Locate the cell with the specified text and output its (X, Y) center coordinate. 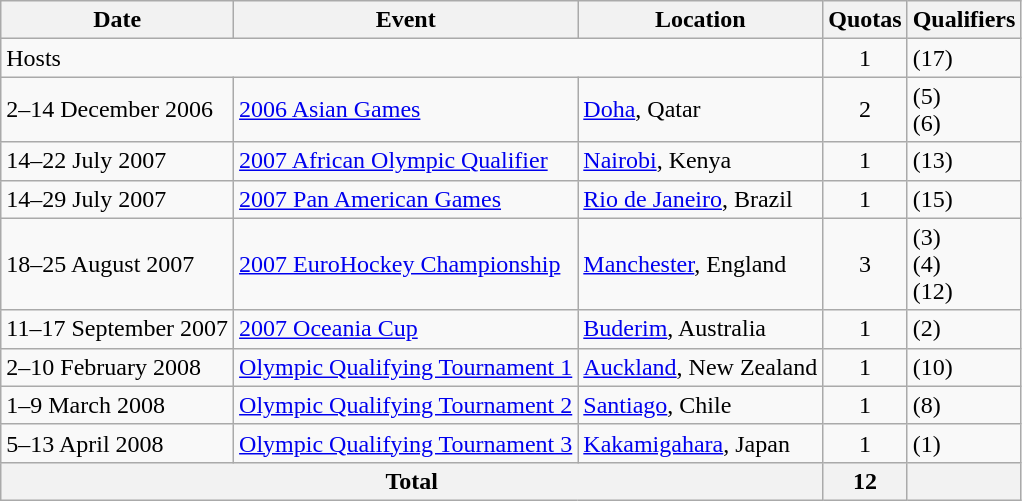
(1) (964, 443)
Rio de Janeiro, Brazil (700, 199)
5–13 April 2008 (118, 443)
2 (865, 110)
14–22 July 2007 (118, 161)
Hosts (412, 58)
2007 EuroHockey Championship (406, 264)
2–10 February 2008 (118, 367)
3 (865, 264)
18–25 August 2007 (118, 264)
2007 Pan American Games (406, 199)
(10) (964, 367)
Olympic Qualifying Tournament 3 (406, 443)
1–9 March 2008 (118, 405)
Manchester, England (700, 264)
2007 Oceania Cup (406, 329)
Auckland, New Zealand (700, 367)
14–29 July 2007 (118, 199)
11–17 September 2007 (118, 329)
Qualifiers (964, 20)
Olympic Qualifying Tournament 2 (406, 405)
(2) (964, 329)
(13) (964, 161)
Doha, Qatar (700, 110)
(8) (964, 405)
Quotas (865, 20)
2007 African Olympic Qualifier (406, 161)
(17) (964, 58)
(5) (6) (964, 110)
Event (406, 20)
Total (412, 481)
Location (700, 20)
(15) (964, 199)
(3) (4) (12) (964, 264)
Santiago, Chile (700, 405)
Olympic Qualifying Tournament 1 (406, 367)
2006 Asian Games (406, 110)
Buderim, Australia (700, 329)
12 (865, 481)
Date (118, 20)
Kakamigahara, Japan (700, 443)
2–14 December 2006 (118, 110)
Nairobi, Kenya (700, 161)
